Determine the [X, Y] coordinate at the center of the cell enclosing the given text.  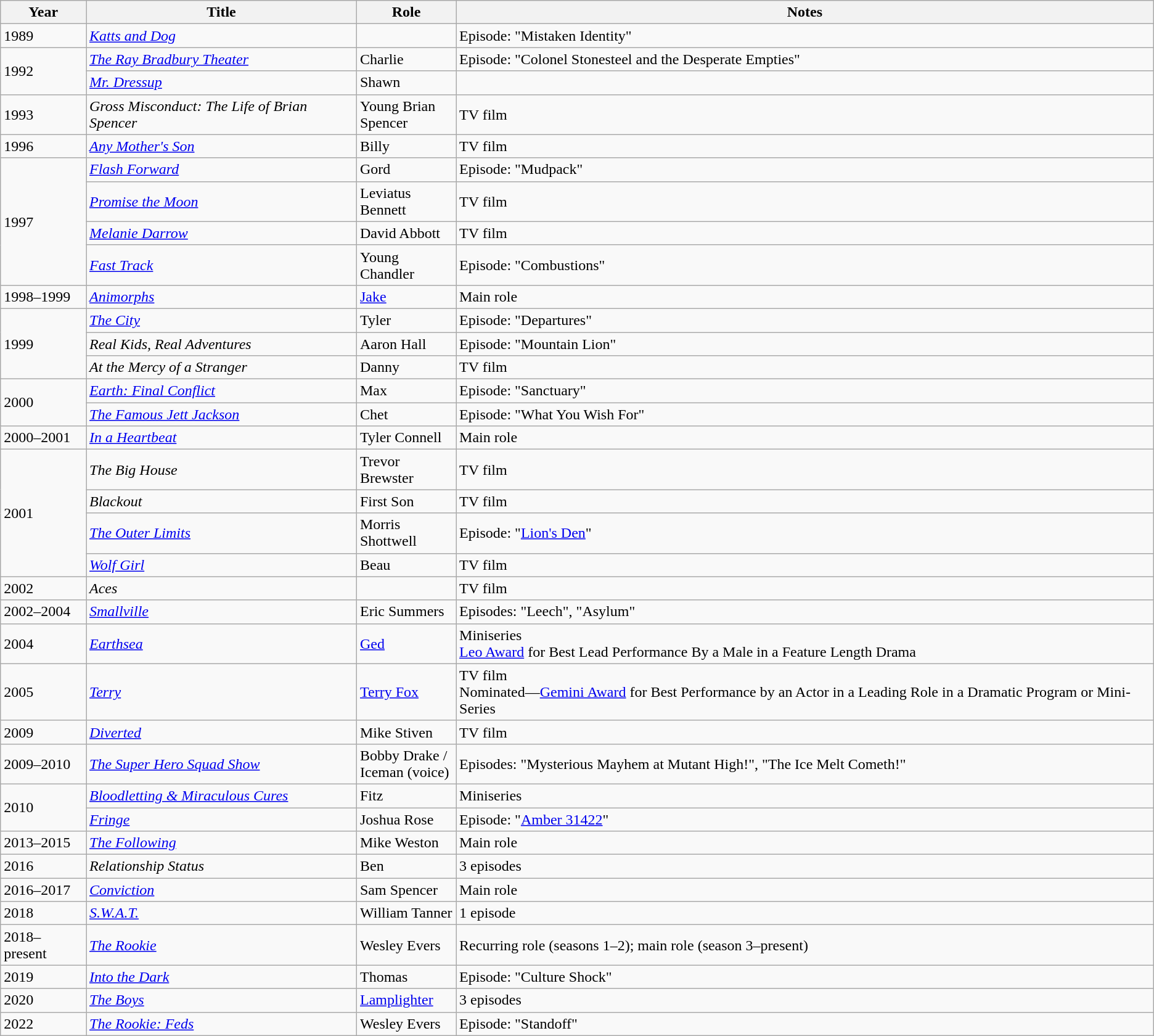
Blackout [222, 501]
2002 [43, 588]
Max [406, 391]
Mr. Dressup [222, 83]
Charlie [406, 59]
Fringe [222, 820]
2016–2017 [43, 890]
Fast Track [222, 265]
Role [406, 12]
1989 [43, 36]
Terry [222, 692]
2001 [43, 513]
Miniseries [805, 795]
Melanie Darrow [222, 233]
Earthsea [222, 644]
S.W.A.T. [222, 913]
Bobby Drake / Iceman (voice) [406, 763]
The City [222, 320]
2020 [43, 1000]
Episode: "Culture Shock" [805, 977]
Promise the Moon [222, 201]
Year [43, 12]
Episode: "Colonel Stonesteel and the Desperate Empties" [805, 59]
1998–1999 [43, 297]
Flash Forward [222, 170]
Into the Dark [222, 977]
Morris Shottwell [406, 533]
2000 [43, 403]
The Super Hero Squad Show [222, 763]
Episode: "Mountain Lion" [805, 343]
Bloodletting & Miraculous Cures [222, 795]
MiniseriesLeo Award for Best Lead Performance By a Male in a Feature Length Drama [805, 644]
2000–2001 [43, 438]
Episode: "Amber 31422" [805, 820]
Sam Spencer [406, 890]
Conviction [222, 890]
Ged [406, 644]
TV filmNominated—Gemini Award for Best Performance by an Actor in a Leading Role in a Dramatic Program or Mini-Series [805, 692]
2009 [43, 732]
The Boys [222, 1000]
Notes [805, 12]
Mike Stiven [406, 732]
2010 [43, 807]
1996 [43, 146]
2018 [43, 913]
Fitz [406, 795]
Lamplighter [406, 1000]
1 episode [805, 913]
Animorphs [222, 297]
The Big House [222, 470]
1999 [43, 343]
Any Mother's Son [222, 146]
Diverted [222, 732]
Joshua Rose [406, 820]
Episode: "Departures" [805, 320]
1992 [43, 71]
Trevor Brewster [406, 470]
Danny [406, 368]
1997 [43, 221]
Ben [406, 866]
Aces [222, 588]
2022 [43, 1024]
2002–2004 [43, 612]
Tyler [406, 320]
2005 [43, 692]
The Following [222, 843]
At the Mercy of a Stranger [222, 368]
Episodes: "Mysterious Mayhem at Mutant High!", "The Ice Melt Cometh!" [805, 763]
Young Brian Spencer [406, 115]
Episode: "Standoff" [805, 1024]
Billy [406, 146]
Mike Weston [406, 843]
Real Kids, Real Adventures [222, 343]
Wolf Girl [222, 565]
The Outer Limits [222, 533]
Relationship Status [222, 866]
Title [222, 12]
2009–2010 [43, 763]
Thomas [406, 977]
Chet [406, 414]
Shawn [406, 83]
Gord [406, 170]
Earth: Final Conflict [222, 391]
Young Chandler [406, 265]
Recurring role (seasons 1–2); main role (season 3–present) [805, 945]
In a Heartbeat [222, 438]
The Ray Bradbury Theater [222, 59]
The Rookie [222, 945]
Aaron Hall [406, 343]
Episode: "What You Wish For" [805, 414]
Episode: "Mudpack" [805, 170]
Beau [406, 565]
1993 [43, 115]
Eric Summers [406, 612]
William Tanner [406, 913]
Episode: "Combustions" [805, 265]
The Rookie: Feds [222, 1024]
The Famous Jett Jackson [222, 414]
First Son [406, 501]
Episode: "Mistaken Identity" [805, 36]
Jake [406, 297]
Tyler Connell [406, 438]
Episodes: "Leech", "Asylum" [805, 612]
Katts and Dog [222, 36]
2016 [43, 866]
Episode: "Lion's Den" [805, 533]
David Abbott [406, 233]
Gross Misconduct: The Life of Brian Spencer [222, 115]
2019 [43, 977]
2018–present [43, 945]
2004 [43, 644]
Leviatus Bennett [406, 201]
Smallville [222, 612]
Episode: "Sanctuary" [805, 391]
Terry Fox [406, 692]
2013–2015 [43, 843]
